Detect which cell encompasses the target text, then output its [x, y] center coordinate. 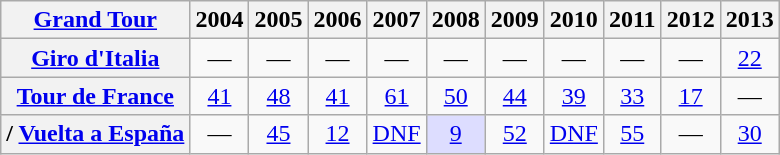
2010 [574, 20]
/ Vuelta a España [96, 134]
9 [456, 134]
17 [690, 96]
30 [750, 134]
48 [278, 96]
50 [456, 96]
44 [514, 96]
Grand Tour [96, 20]
Giro d'Italia [96, 58]
2011 [632, 20]
Tour de France [96, 96]
2009 [514, 20]
55 [632, 134]
33 [632, 96]
2004 [220, 20]
61 [396, 96]
2013 [750, 20]
39 [574, 96]
2006 [338, 20]
12 [338, 134]
52 [514, 134]
45 [278, 134]
2012 [690, 20]
2007 [396, 20]
2008 [456, 20]
2005 [278, 20]
22 [750, 58]
